Scan for the cell matching the given text and deliver its [x, y] coordinate at center. 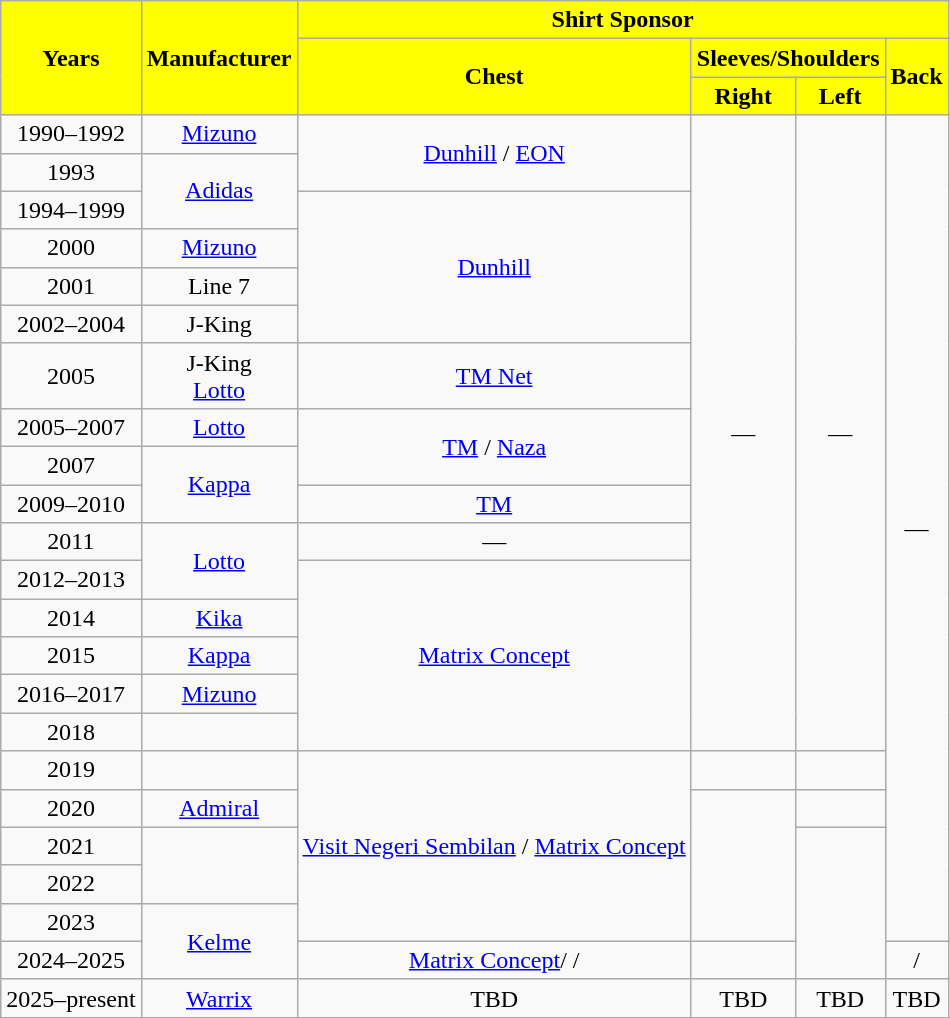
Manufacturer [219, 58]
Line 7 [219, 286]
Kelme [219, 941]
Dunhill [494, 267]
Dunhill / EON [494, 153]
TM / Naza [494, 446]
2012–2013 [71, 580]
Back [916, 77]
2025–present [71, 998]
2009–2010 [71, 503]
2002–2004 [71, 324]
Chest [494, 77]
Warrix [219, 998]
2016–2017 [71, 694]
Left [840, 96]
2015 [71, 656]
2024–2025 [71, 960]
2011 [71, 542]
TM Net [494, 376]
2001 [71, 286]
Adidas [219, 191]
Years [71, 58]
Kika [219, 618]
J-King [219, 324]
2018 [71, 732]
2005 [71, 376]
2014 [71, 618]
1990–1992 [71, 134]
2023 [71, 922]
Matrix Concept/ / [494, 960]
2019 [71, 770]
Matrix Concept [494, 656]
2005–2007 [71, 427]
J-King Lotto [219, 376]
2021 [71, 846]
2020 [71, 808]
TM [494, 503]
1993 [71, 172]
1994–1999 [71, 210]
Sleeves/Shoulders [788, 58]
2022 [71, 884]
Right [743, 96]
2007 [71, 465]
/ [916, 960]
Admiral [219, 808]
2000 [71, 248]
Shirt Sponsor [622, 20]
Visit Negeri Sembilan / Matrix Concept [494, 846]
